Find where the given text appears and provide that cell's center as (x, y) coordinate. 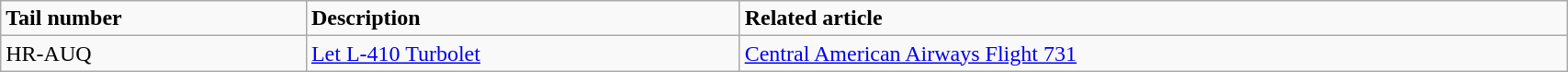
Central American Airways Flight 731 (1153, 54)
Let L-410 Turbolet (523, 54)
Description (523, 18)
HR-AUQ (154, 54)
Related article (1153, 18)
Tail number (154, 18)
